Pinpoint the cell where the given text exists, returning its [X, Y] midpoint coordinate. 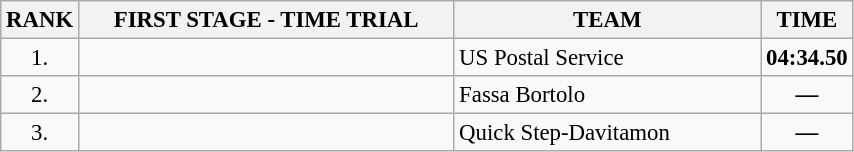
1. [40, 58]
Fassa Bortolo [608, 95]
TEAM [608, 20]
US Postal Service [608, 58]
2. [40, 95]
Quick Step-Davitamon [608, 133]
TIME [807, 20]
3. [40, 133]
FIRST STAGE - TIME TRIAL [266, 20]
04:34.50 [807, 58]
RANK [40, 20]
